Return the (X, Y) coordinate for the center point of the cell that contains the specified text.  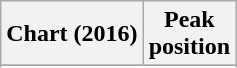
Peakposition (189, 34)
Chart (2016) (72, 34)
